From the cell containing the given text, extract its center point as (x, y) coordinate. 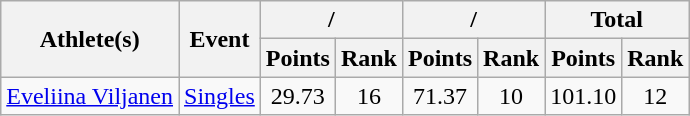
Singles (220, 96)
Total (617, 20)
Athlete(s) (90, 39)
Eveliina Viljanen (90, 96)
101.10 (584, 96)
29.73 (298, 96)
10 (512, 96)
16 (368, 96)
Event (220, 39)
71.37 (440, 96)
12 (656, 96)
